Detect which cell encompasses the target text, then output its [x, y] center coordinate. 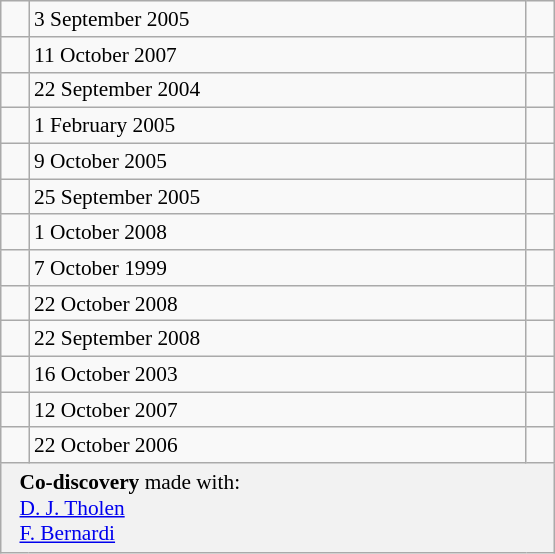
7 October 1999 [278, 268]
22 September 2004 [278, 90]
1 February 2005 [278, 126]
22 September 2008 [278, 339]
Co-discovery made with: D. J. Tholen F. Bernardi [278, 508]
12 October 2007 [278, 410]
22 October 2008 [278, 303]
3 September 2005 [278, 19]
11 October 2007 [278, 55]
9 October 2005 [278, 161]
25 September 2005 [278, 197]
16 October 2003 [278, 374]
1 October 2008 [278, 232]
22 October 2006 [278, 445]
